Return [x, y] of the center of cell containing provided text 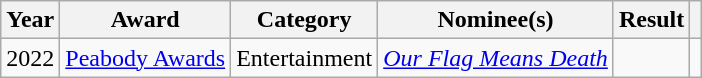
Year [30, 20]
Our Flag Means Death [496, 58]
2022 [30, 58]
Category [304, 20]
Award [146, 20]
Result [651, 20]
Peabody Awards [146, 58]
Nominee(s) [496, 20]
Entertainment [304, 58]
